Detect which cell encompasses the target text, then output its [X, Y] center coordinate. 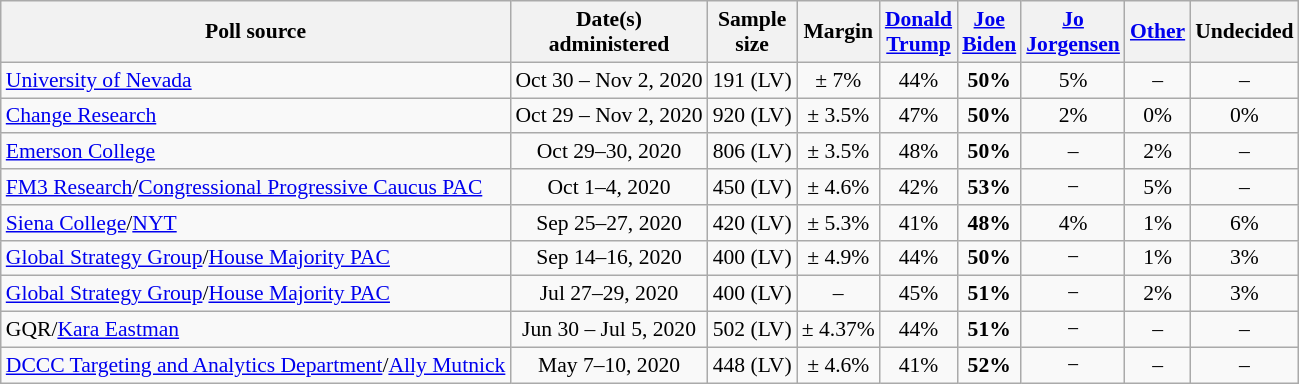
Margin [838, 32]
448 (LV) [752, 365]
191 (LV) [752, 80]
DCCC Targeting and Analytics Department/Ally Mutnick [256, 365]
Jul 27–29, 2020 [608, 294]
920 (LV) [752, 116]
47% [918, 116]
JoJorgensen [1073, 32]
806 (LV) [752, 152]
Jun 30 – Jul 5, 2020 [608, 330]
± 7% [838, 80]
Oct 29 – Nov 2, 2020 [608, 116]
Other [1158, 32]
GQR/Kara Eastman [256, 330]
52% [989, 365]
Samplesize [752, 32]
Siena College/NYT [256, 223]
4% [1073, 223]
± 4.37% [838, 330]
± 5.3% [838, 223]
420 (LV) [752, 223]
45% [918, 294]
Sep 14–16, 2020 [608, 258]
± 4.9% [838, 258]
Oct 29–30, 2020 [608, 152]
May 7–10, 2020 [608, 365]
6% [1244, 223]
53% [989, 187]
Poll source [256, 32]
Change Research [256, 116]
Undecided [1244, 32]
450 (LV) [752, 187]
Oct 30 – Nov 2, 2020 [608, 80]
DonaldTrump [918, 32]
Sep 25–27, 2020 [608, 223]
Oct 1–4, 2020 [608, 187]
JoeBiden [989, 32]
FM3 Research/Congressional Progressive Caucus PAC [256, 187]
Emerson College [256, 152]
Date(s)administered [608, 32]
42% [918, 187]
502 (LV) [752, 330]
University of Nevada [256, 80]
